Return the (x, y) coordinate for the center point of the cell that contains the specified text.  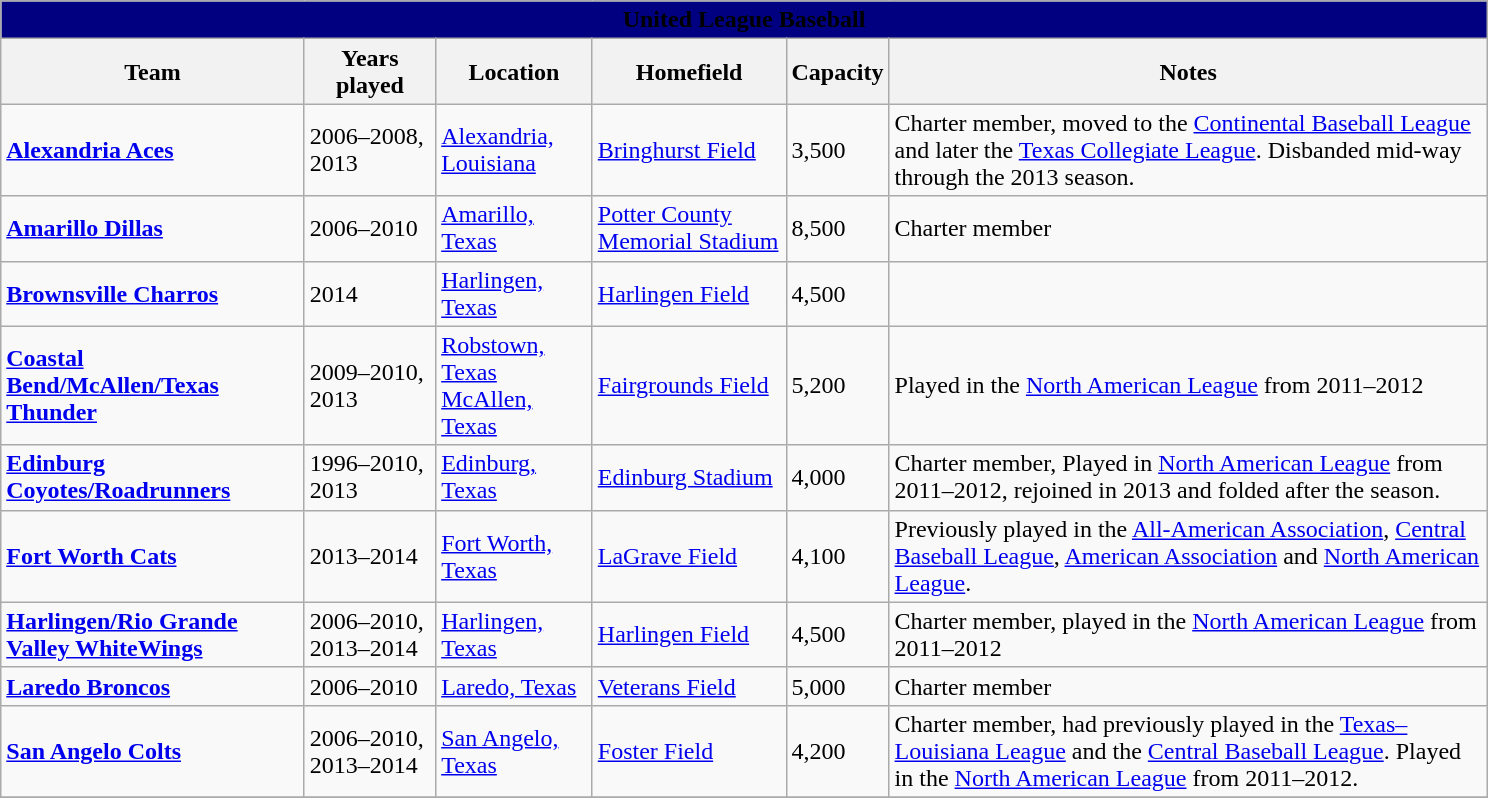
Edinburg, Texas (514, 478)
Brownsville Charros (152, 294)
Notes (1188, 72)
Harlingen/Rio Grande Valley WhiteWings (152, 634)
Edinburg Coyotes/Roadrunners (152, 478)
Fort Worth, Texas (514, 556)
Fort Worth Cats (152, 556)
Bringhurst Field (689, 150)
Location (514, 72)
Fairgrounds Field (689, 386)
Amarillo Dillas (152, 228)
5,200 (838, 386)
Homefield (689, 72)
Amarillo, Texas (514, 228)
Capacity (838, 72)
Charter member, Played in North American League from 2011–2012, rejoined in 2013 and folded after the season. (1188, 478)
Foster Field (689, 751)
Alexandria, Louisiana (514, 150)
Veterans Field (689, 686)
Coastal Bend/McAllen/Texas Thunder (152, 386)
Potter County Memorial Stadium (689, 228)
2013–2014 (370, 556)
Years played (370, 72)
United League Baseball (744, 20)
Previously played in the All-American Association, Central Baseball League, American Association and North American League. (1188, 556)
San Angelo, Texas (514, 751)
Alexandria Aces (152, 150)
5,000 (838, 686)
1996–2010, 2013 (370, 478)
San Angelo Colts (152, 751)
Team (152, 72)
3,500 (838, 150)
Charter member, moved to the Continental Baseball League and later the Texas Collegiate League. Disbanded mid-way through the 2013 season. (1188, 150)
LaGrave Field (689, 556)
2014 (370, 294)
Played in the North American League from 2011–2012 (1188, 386)
4,100 (838, 556)
Laredo, Texas (514, 686)
2009–2010, 2013 (370, 386)
Laredo Broncos (152, 686)
2006–2008, 2013 (370, 150)
Charter member, played in the North American League from 2011–2012 (1188, 634)
4,200 (838, 751)
Robstown, TexasMcAllen, Texas (514, 386)
Edinburg Stadium (689, 478)
4,000 (838, 478)
8,500 (838, 228)
